Find where the given text appears and provide that cell's center as (x, y) coordinate. 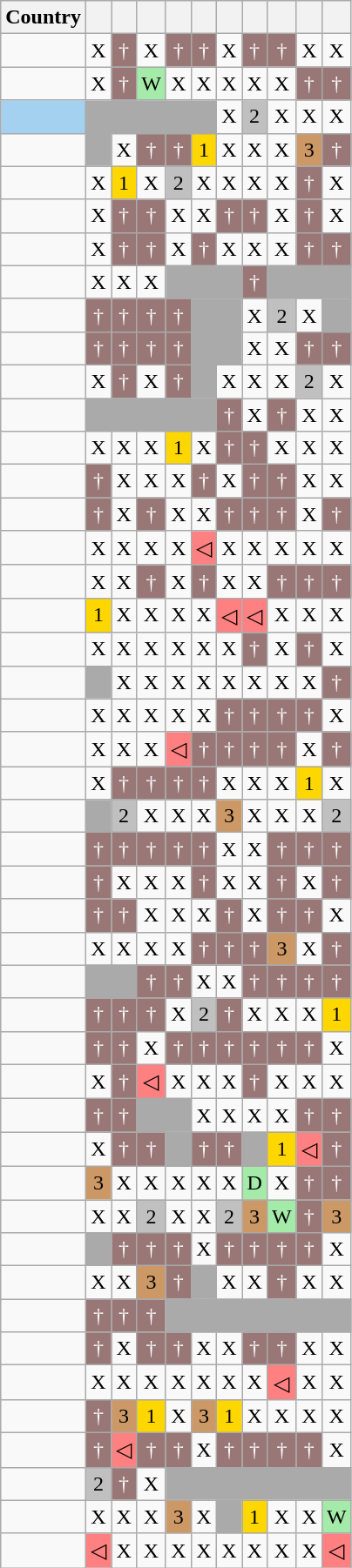
Country (44, 17)
D (254, 1183)
